Provide the (X, Y) coordinate of the cell's center where the given text is located.  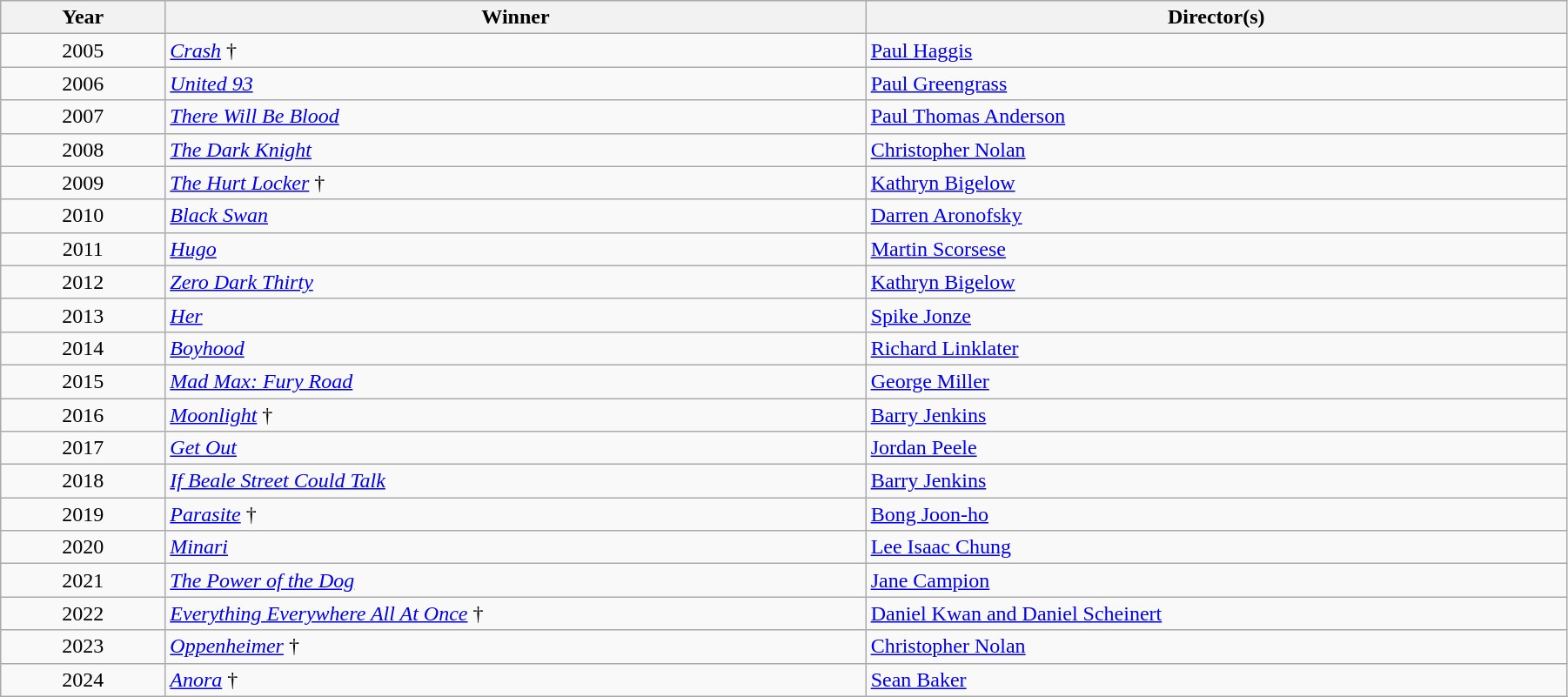
Spike Jonze (1216, 315)
The Power of the Dog (515, 580)
2019 (84, 514)
Paul Greengrass (1216, 84)
Anora † (515, 680)
2020 (84, 547)
The Hurt Locker † (515, 183)
Daniel Kwan and Daniel Scheinert (1216, 613)
Mad Max: Fury Road (515, 381)
2017 (84, 448)
2009 (84, 183)
Year (84, 17)
2018 (84, 481)
If Beale Street Could Talk (515, 481)
Moonlight † (515, 415)
Bong Joon-ho (1216, 514)
Martin Scorsese (1216, 249)
Everything Everywhere All At Once † (515, 613)
Her (515, 315)
2006 (84, 84)
2021 (84, 580)
2005 (84, 50)
Richard Linklater (1216, 348)
2013 (84, 315)
Director(s) (1216, 17)
Minari (515, 547)
George Miller (1216, 381)
Sean Baker (1216, 680)
2023 (84, 647)
2008 (84, 150)
Parasite † (515, 514)
2022 (84, 613)
2014 (84, 348)
Black Swan (515, 216)
2024 (84, 680)
Lee Isaac Chung (1216, 547)
2011 (84, 249)
Darren Aronofsky (1216, 216)
2010 (84, 216)
There Will Be Blood (515, 117)
Oppenheimer † (515, 647)
Hugo (515, 249)
Get Out (515, 448)
Boyhood (515, 348)
Jordan Peele (1216, 448)
Jane Campion (1216, 580)
2016 (84, 415)
2015 (84, 381)
The Dark Knight (515, 150)
Paul Thomas Anderson (1216, 117)
Zero Dark Thirty (515, 282)
2012 (84, 282)
United 93 (515, 84)
Paul Haggis (1216, 50)
Winner (515, 17)
Crash † (515, 50)
2007 (84, 117)
